Locate the cell with the specified text and output its [X, Y] center coordinate. 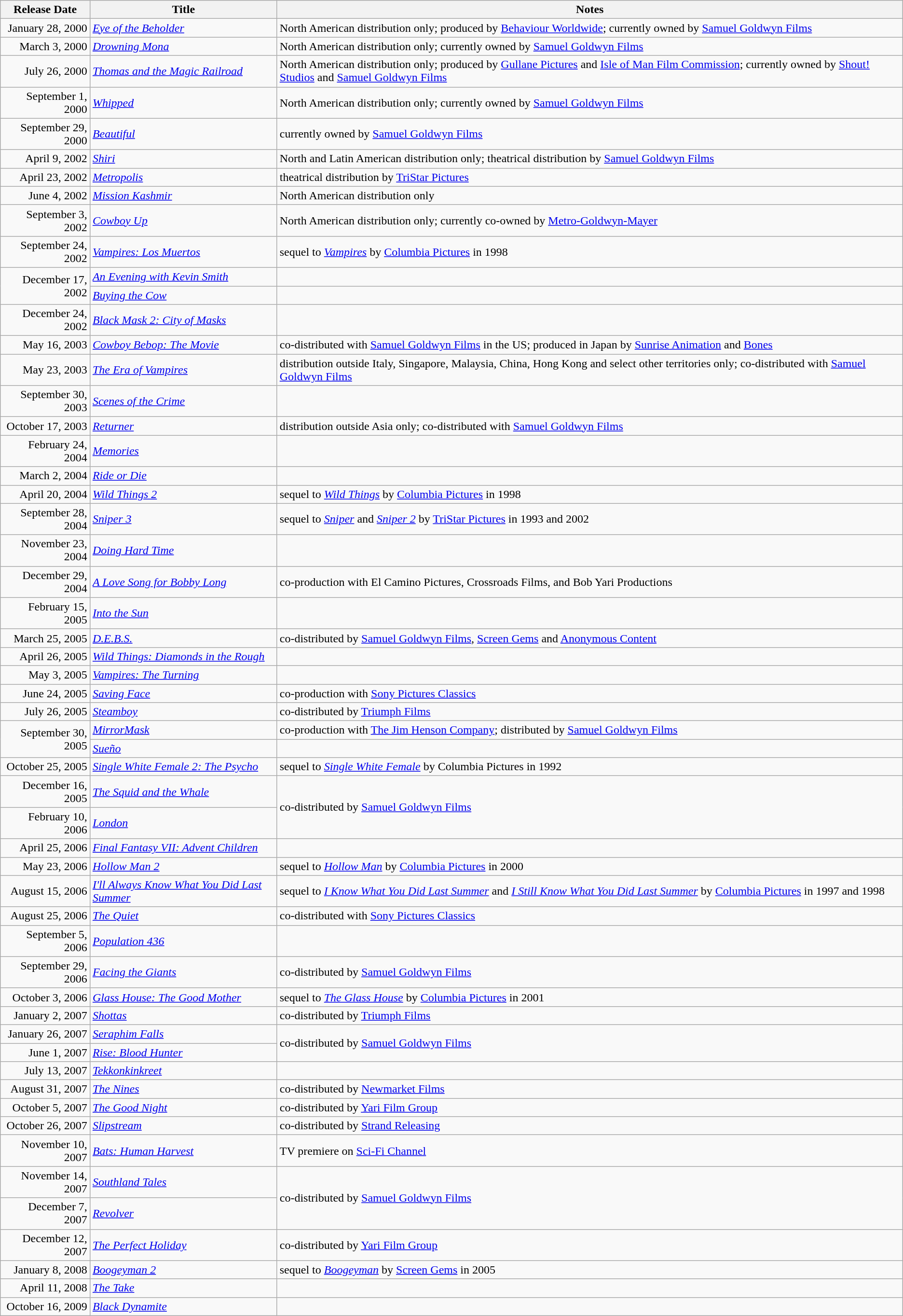
London [183, 823]
January 28, 2000 [45, 28]
September 5, 2006 [45, 941]
November 10, 2007 [45, 1150]
Vampires: Los Muertos [183, 252]
November 23, 2004 [45, 550]
May 3, 2005 [45, 675]
The Quiet [183, 916]
April 26, 2005 [45, 656]
currently owned by Samuel Goldwyn Films [589, 134]
theatrical distribution by TriStar Pictures [589, 177]
July 13, 2007 [45, 1071]
Thomas and the Magic Railroad [183, 71]
February 10, 2006 [45, 823]
Black Dynamite [183, 1306]
Drowning Mona [183, 46]
I'll Always Know What You Did Last Summer [183, 891]
co-distributed with Sony Pictures Classics [589, 916]
August 25, 2006 [45, 916]
sequel to Hollow Man by Columbia Pictures in 2000 [589, 866]
Vampires: The Turning [183, 675]
Mission Kashmir [183, 195]
September 30, 2003 [45, 402]
February 24, 2004 [45, 451]
February 15, 2005 [45, 613]
Wild Things: Diamonds in the Rough [183, 656]
Cowboy Bebop: The Movie [183, 345]
Sniper 3 [183, 519]
Single White Female 2: The Psycho [183, 767]
sequel to Sniper and Sniper 2 by TriStar Pictures in 1993 and 2002 [589, 519]
The Era of Vampires [183, 370]
June 1, 2007 [45, 1053]
Doing Hard Time [183, 550]
sequel to Single White Female by Columbia Pictures in 1992 [589, 767]
December 29, 2004 [45, 582]
The Good Night [183, 1108]
December 17, 2002 [45, 286]
September 28, 2004 [45, 519]
Ride or Die [183, 476]
sequel to Boogeyman by Screen Gems in 2005 [589, 1270]
Notes [589, 10]
April 20, 2004 [45, 494]
Glass House: The Good Mother [183, 997]
co-production with The Jim Henson Company; distributed by Samuel Goldwyn Films [589, 730]
sequel to I Know What You Did Last Summer and I Still Know What You Did Last Summer by Columbia Pictures in 1997 and 1998 [589, 891]
December 7, 2007 [45, 1213]
May 16, 2003 [45, 345]
sequel to Vampires by Columbia Pictures in 1998 [589, 252]
MirrorMask [183, 730]
distribution outside Asia only; co-distributed with Samuel Goldwyn Films [589, 426]
Steamboy [183, 712]
The Take [183, 1288]
Hollow Man 2 [183, 866]
Shiri [183, 159]
December 12, 2007 [45, 1245]
May 23, 2003 [45, 370]
April 23, 2002 [45, 177]
The Nines [183, 1089]
January 2, 2007 [45, 1015]
September 30, 2005 [45, 739]
Memories [183, 451]
sequel to Wild Things by Columbia Pictures in 1998 [589, 494]
Final Fantasy VII: Advent Children [183, 848]
June 4, 2002 [45, 195]
co-distributed with Samuel Goldwyn Films in the US; produced in Japan by Sunrise Animation and Bones [589, 345]
Rise: Blood Hunter [183, 1053]
Shottas [183, 1015]
October 26, 2007 [45, 1126]
co-production with Sony Pictures Classics [589, 693]
An Evening with Kevin Smith [183, 277]
co-distributed by Samuel Goldwyn Films, Screen Gems and Anonymous Content [589, 638]
The Perfect Holiday [183, 1245]
D.E.B.S. [183, 638]
July 26, 2000 [45, 71]
Wild Things 2 [183, 494]
Facing the Giants [183, 972]
December 16, 2005 [45, 791]
October 16, 2009 [45, 1306]
October 17, 2003 [45, 426]
September 29, 2000 [45, 134]
September 29, 2006 [45, 972]
TV premiere on Sci-Fi Channel [589, 1150]
October 5, 2007 [45, 1108]
Title [183, 10]
October 3, 2006 [45, 997]
August 31, 2007 [45, 1089]
Sueño [183, 748]
January 8, 2008 [45, 1270]
March 25, 2005 [45, 638]
sequel to The Glass House by Columbia Pictures in 2001 [589, 997]
North and Latin American distribution only; theatrical distribution by Samuel Goldwyn Films [589, 159]
Returner [183, 426]
Release Date [45, 10]
co-distributed by Strand Releasing [589, 1126]
Beautiful [183, 134]
August 15, 2006 [45, 891]
Scenes of the Crime [183, 402]
A Love Song for Bobby Long [183, 582]
co-production with El Camino Pictures, Crossroads Films, and Bob Yari Productions [589, 582]
May 23, 2006 [45, 866]
Seraphim Falls [183, 1034]
April 11, 2008 [45, 1288]
July 26, 2005 [45, 712]
distribution outside Italy, Singapore, Malaysia, China, Hong Kong and select other territories only; co-distributed with Samuel Goldwyn Films [589, 370]
June 24, 2005 [45, 693]
Southland Tales [183, 1182]
September 3, 2002 [45, 220]
December 24, 2002 [45, 320]
April 25, 2006 [45, 848]
Revolver [183, 1213]
March 2, 2004 [45, 476]
Cowboy Up [183, 220]
Bats: Human Harvest [183, 1150]
Into the Sun [183, 613]
October 25, 2005 [45, 767]
January 26, 2007 [45, 1034]
North American distribution only; currently co-owned by Metro-Goldwyn-Mayer [589, 220]
April 9, 2002 [45, 159]
Tekkonkinkreet [183, 1071]
Slipstream [183, 1126]
Eye of the Beholder [183, 28]
North American distribution only [589, 195]
Saving Face [183, 693]
March 3, 2000 [45, 46]
Black Mask 2: City of Masks [183, 320]
North American distribution only; produced by Behaviour Worldwide; currently owned by Samuel Goldwyn Films [589, 28]
Buying the Cow [183, 295]
Whipped [183, 102]
The Squid and the Whale [183, 791]
September 24, 2002 [45, 252]
Boogeyman 2 [183, 1270]
November 14, 2007 [45, 1182]
co-distributed by Newmarket Films [589, 1089]
Metropolis [183, 177]
Population 436 [183, 941]
September 1, 2000 [45, 102]
